Find where the given text appears and provide that cell's center as [x, y] coordinate. 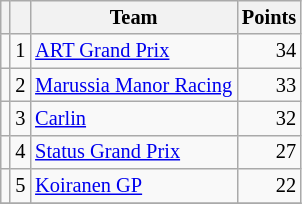
32 [269, 118]
3 [20, 118]
22 [269, 186]
2 [20, 85]
33 [269, 85]
5 [20, 186]
Marussia Manor Racing [134, 85]
ART Grand Prix [134, 51]
4 [20, 152]
1 [20, 51]
Carlin [134, 118]
34 [269, 51]
Koiranen GP [134, 186]
Team [134, 17]
27 [269, 152]
Status Grand Prix [134, 152]
Points [269, 17]
